From the cell containing the given text, extract its center point as [x, y] coordinate. 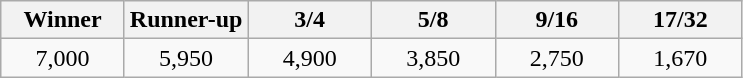
17/32 [681, 20]
4,900 [310, 58]
Winner [63, 20]
5/8 [433, 20]
3,850 [433, 58]
1,670 [681, 58]
5,950 [186, 58]
9/16 [557, 20]
2,750 [557, 58]
3/4 [310, 20]
7,000 [63, 58]
Runner-up [186, 20]
